Identify which cell holds the provided text, then report its (x, y) central coordinate. 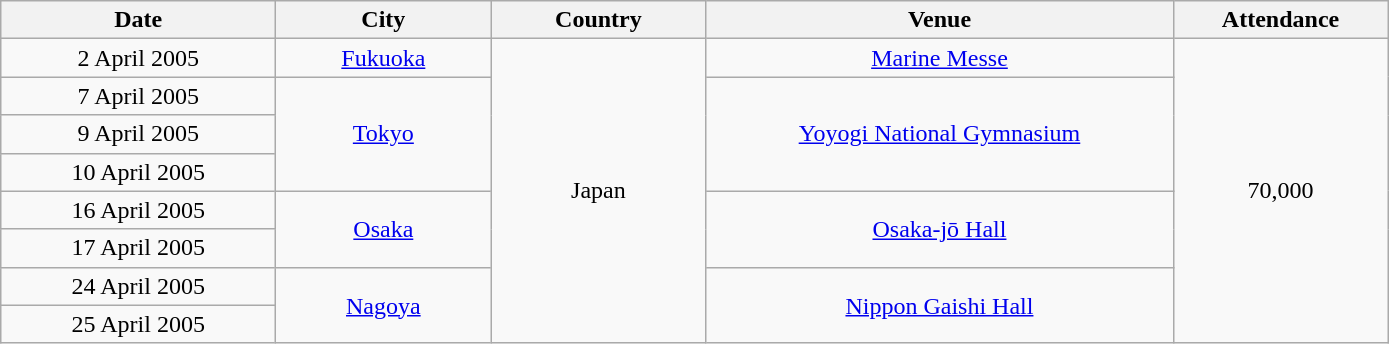
Country (598, 20)
Marine Messe (940, 58)
10 April 2005 (138, 172)
Tokyo (384, 134)
17 April 2005 (138, 248)
Yoyogi National Gymnasium (940, 134)
Venue (940, 20)
Nagoya (384, 305)
70,000 (1280, 191)
Japan (598, 191)
Nippon Gaishi Hall (940, 305)
City (384, 20)
Osaka-jō Hall (940, 229)
16 April 2005 (138, 210)
7 April 2005 (138, 96)
9 April 2005 (138, 134)
Attendance (1280, 20)
25 April 2005 (138, 324)
Fukuoka (384, 58)
24 April 2005 (138, 286)
Osaka (384, 229)
Date (138, 20)
2 April 2005 (138, 58)
